Return (x, y) of the center of cell containing provided text 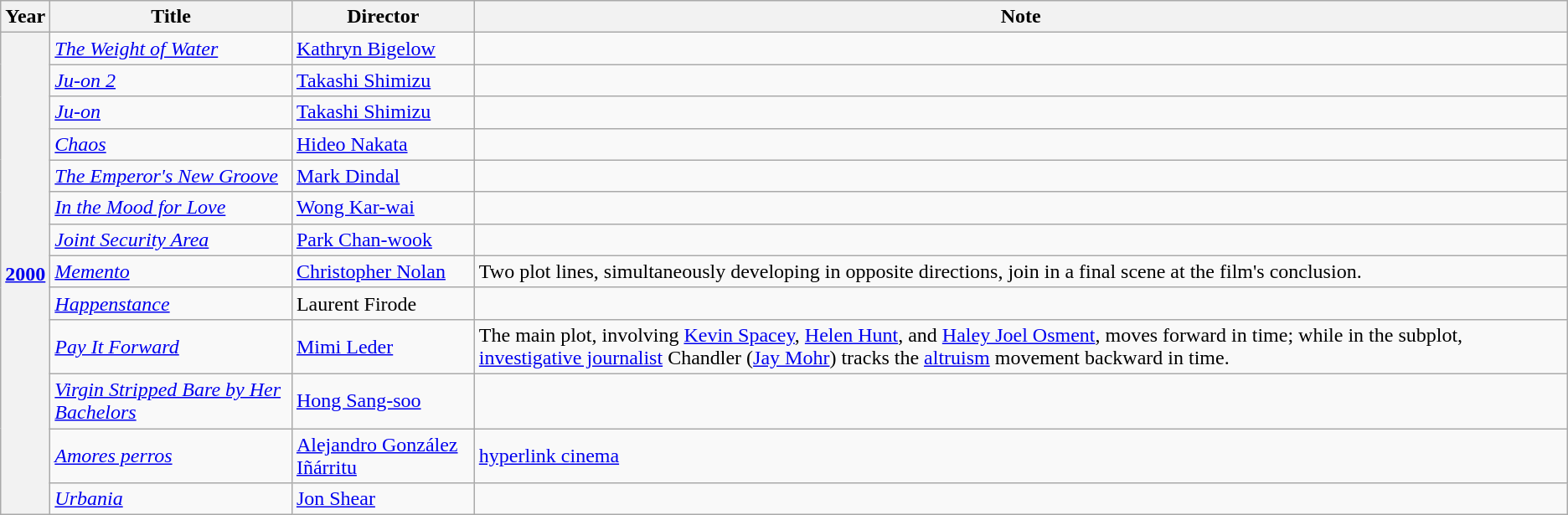
Jon Shear (383, 499)
Mimi Leder (383, 347)
Wong Kar-wai (383, 208)
Hong Sang-soo (383, 400)
Alejandro González Iñárritu (383, 456)
Ju-on (171, 112)
The Emperor's New Groove (171, 176)
Mark Dindal (383, 176)
Director (383, 17)
Title (171, 17)
Urbania (171, 499)
Pay It Forward (171, 347)
Note (1020, 17)
Park Chan-wook (383, 239)
Ju-on 2 (171, 80)
In the Mood for Love (171, 208)
Christopher Nolan (383, 271)
The Weight of Water (171, 49)
Two plot lines, simultaneously developing in opposite directions, join in a final scene at the film's conclusion. (1020, 271)
hyperlink cinema (1020, 456)
Happenstance (171, 303)
Chaos (171, 144)
2000 (25, 274)
Virgin Stripped Bare by Her Bachelors (171, 400)
Laurent Firode (383, 303)
Amores perros (171, 456)
Hideo Nakata (383, 144)
Joint Security Area (171, 239)
Kathryn Bigelow (383, 49)
Year (25, 17)
Memento (171, 271)
